Detect which cell encompasses the target text, then output its (X, Y) center coordinate. 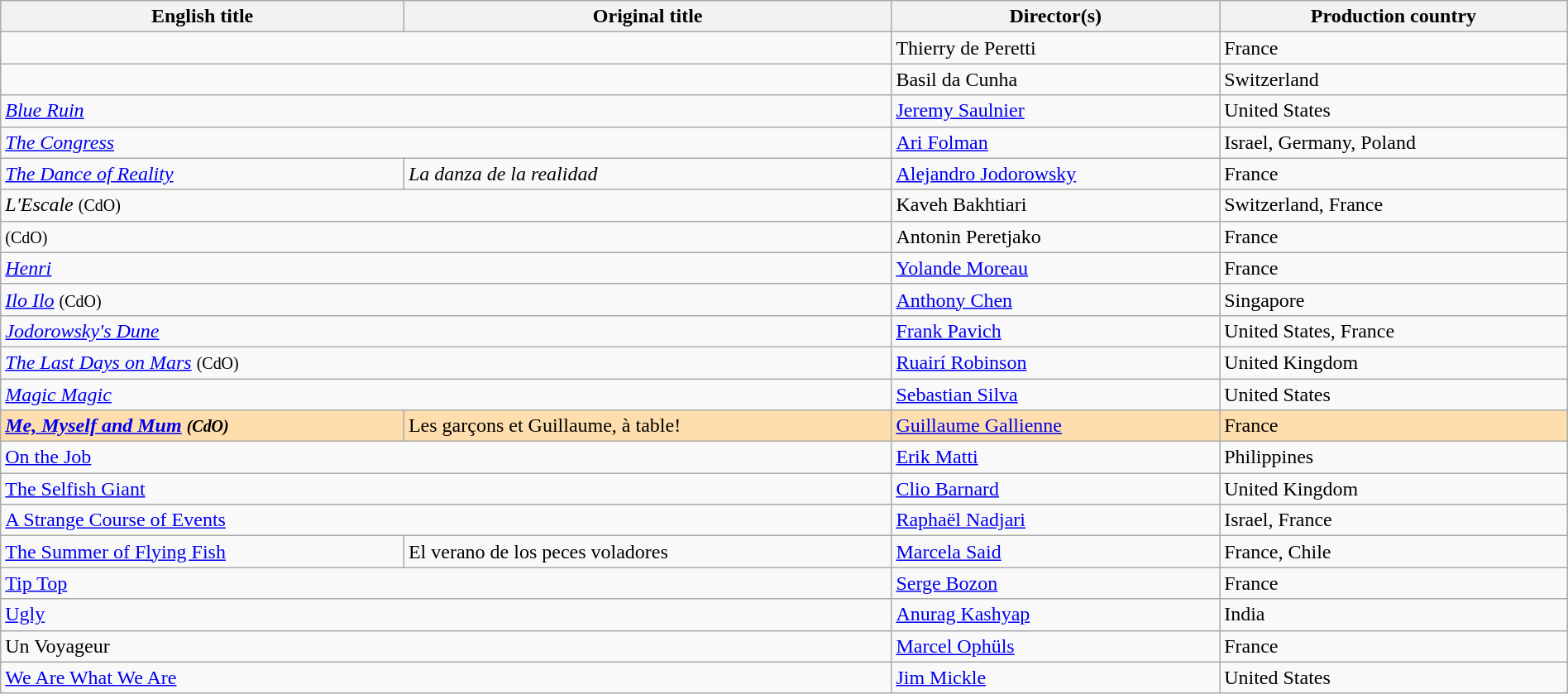
The Summer of Flying Fish (203, 552)
Switzerland, France (1394, 205)
The Selfish Giant (447, 489)
France, Chile (1394, 552)
Production country (1394, 17)
Guillaume Gallienne (1055, 426)
A Strange Course of Events (447, 520)
Magic Magic (447, 395)
Ilo Ilo (CdO) (447, 299)
Philippines (1394, 457)
El verano de los peces voladores (647, 552)
Yolande Moreau (1055, 268)
The Dance of Reality (203, 174)
Erik Matti (1055, 457)
The Last Days on Mars (CdO) (447, 362)
India (1394, 615)
Raphaël Nadjari (1055, 520)
United States, France (1394, 331)
Anurag Kashyap (1055, 615)
(CdO) (447, 237)
Un Voyageur (447, 646)
Antonin Peretjako (1055, 237)
Les garçons et Guillaume, à table! (647, 426)
Ruairí Robinson (1055, 362)
The Congress (447, 142)
Kaveh Bakhtiari (1055, 205)
Jodorowsky's Dune (447, 331)
On the Job (447, 457)
Switzerland (1394, 79)
Israel, France (1394, 520)
Serge Bozon (1055, 583)
Marcel Ophüls (1055, 646)
Israel, Germany, Poland (1394, 142)
Sebastian Silva (1055, 395)
Alejandro Jodorowsky (1055, 174)
Ari Folman (1055, 142)
Marcela Said (1055, 552)
La danza de la realidad (647, 174)
Singapore (1394, 299)
Original title (647, 17)
Henri (447, 268)
We Are What We Are (447, 677)
Me, Myself and Mum (CdO) (203, 426)
Frank Pavich (1055, 331)
Anthony Chen (1055, 299)
Clio Barnard (1055, 489)
Tip Top (447, 583)
Jeremy Saulnier (1055, 111)
Ugly (447, 615)
L'Escale (CdO) (447, 205)
Director(s) (1055, 17)
English title (203, 17)
Thierry de Peretti (1055, 48)
Basil da Cunha (1055, 79)
Jim Mickle (1055, 677)
Blue Ruin (447, 111)
